Locate the cell with the specified text and output its [X, Y] center coordinate. 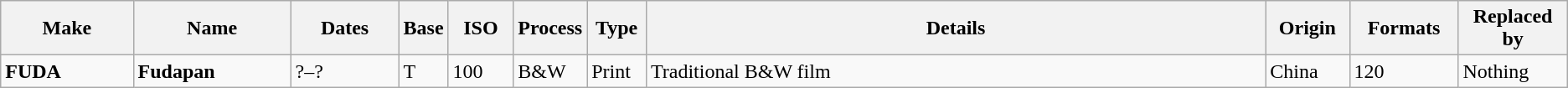
ISO [481, 28]
Dates [345, 28]
Make [67, 28]
Formats [1404, 28]
Replaced by [1513, 28]
Nothing [1513, 71]
Print [616, 71]
Process [550, 28]
Traditional B&W film [955, 71]
Base [424, 28]
FUDA [67, 71]
120 [1404, 71]
Type [616, 28]
?–? [345, 71]
T [424, 71]
100 [481, 71]
China [1308, 71]
Origin [1308, 28]
B&W [550, 71]
Details [955, 28]
Fudapan [212, 71]
Name [212, 28]
